Extract the [X, Y] coordinate from the center of the cell holding the provided text.  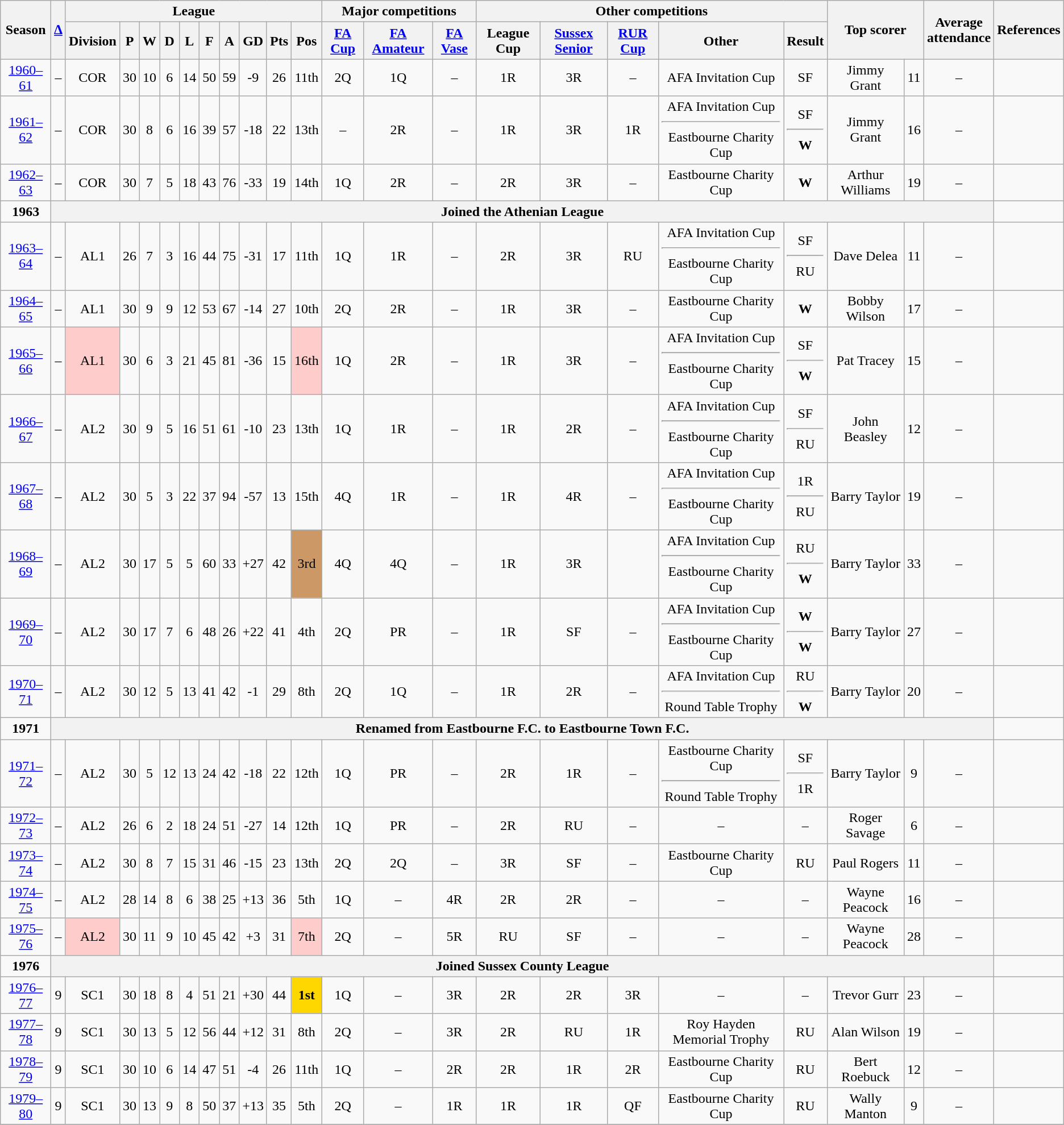
-4 [253, 1069]
1974–75 [26, 899]
1964–65 [26, 308]
1975–76 [26, 937]
League [193, 11]
1962–63 [26, 182]
-31 [253, 256]
57 [230, 130]
Pat Tracey [865, 360]
1971–72 [26, 773]
-10 [253, 429]
-57 [253, 496]
53 [209, 308]
Division [92, 41]
+12 [253, 1032]
1970–71 [26, 692]
SF1R [805, 773]
L [190, 41]
Top scorer [875, 30]
3rd [307, 564]
25 [230, 899]
Other [721, 41]
-33 [253, 182]
61 [230, 429]
1966–67 [26, 429]
20 [914, 692]
43 [209, 182]
Pts [279, 41]
P [130, 41]
67 [230, 308]
1976–77 [26, 995]
Sussex Senior [573, 41]
-36 [253, 360]
10th [307, 308]
Other competitions [651, 11]
∆ [59, 30]
29 [279, 692]
Paul Rogers [865, 863]
-14 [253, 308]
39 [209, 130]
F [209, 41]
GD [253, 41]
7th [307, 937]
81 [230, 360]
+27 [253, 564]
Averageattendance [959, 30]
1st [307, 995]
1965–66 [26, 360]
94 [230, 496]
1969–70 [26, 632]
1963 [26, 211]
4 [190, 995]
Renamed from Eastbourne F.C. to Eastbourne Town F.C. [523, 729]
WW [805, 632]
1967–68 [26, 496]
FA Vase [455, 41]
16th [307, 360]
48 [209, 632]
-9 [253, 77]
+3 [253, 937]
League Cup [508, 41]
14th [307, 182]
FA Amateur [398, 41]
35 [279, 1106]
1968–69 [26, 564]
Result [805, 41]
FA Cup [343, 41]
Trevor Gurr [865, 995]
-1 [253, 692]
Roy Hayden Memorial Trophy [721, 1032]
John Beasley [865, 429]
38 [209, 899]
1960–61 [26, 77]
46 [230, 863]
Wally Manton [865, 1106]
1979–80 [26, 1106]
QF [633, 1106]
76 [230, 182]
1973–74 [26, 863]
Arthur Williams [865, 182]
Bert Roebuck [865, 1069]
2 [169, 825]
Alan Wilson [865, 1032]
Major competitions [399, 11]
+30 [253, 995]
1978–79 [26, 1069]
60 [209, 564]
+22 [253, 632]
1961–62 [26, 130]
Pos [307, 41]
AFA Invitation Cup [721, 77]
1977–78 [26, 1032]
Dave Delea [865, 256]
36 [279, 899]
1RRU [805, 496]
AFA Invitation CupRound Table Trophy [721, 692]
RUR Cup [633, 41]
Joined the Athenian League [523, 211]
1972–73 [26, 825]
59 [230, 77]
15th [307, 496]
References [1029, 30]
1971 [26, 729]
D [169, 41]
Joined Sussex County League [523, 966]
1963–64 [26, 256]
56 [209, 1032]
-15 [253, 863]
A [230, 41]
75 [230, 256]
Eastbourne Charity CupRound Table Trophy [721, 773]
5R [455, 937]
Roger Savage [865, 825]
Bobby Wilson [865, 308]
Season [26, 30]
-27 [253, 825]
1976 [26, 966]
4th [307, 632]
47 [209, 1069]
